Search for the cell housing the specified text and yield its [x, y] center coordinate. 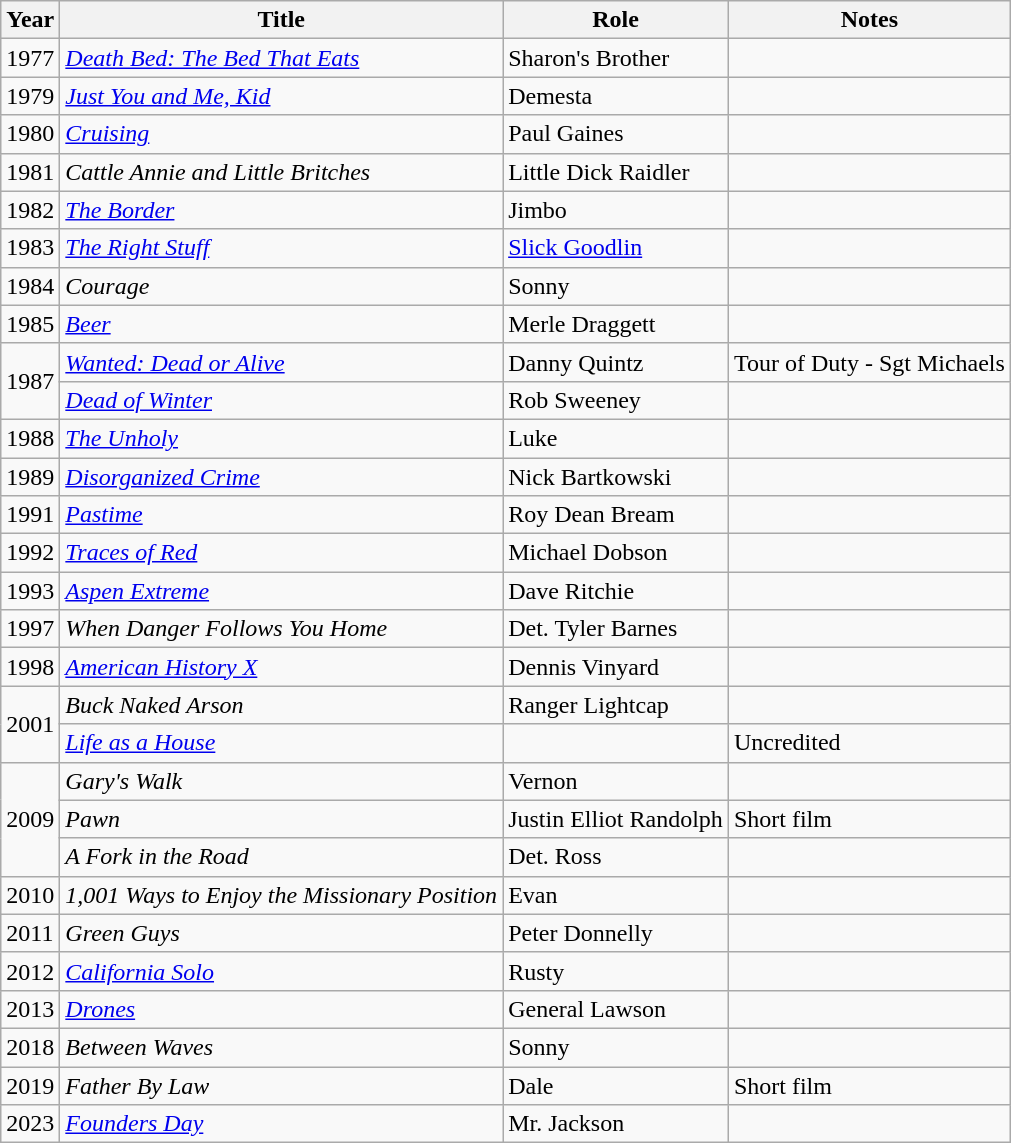
1,001 Ways to Enjoy the Missionary Position [282, 895]
Tour of Duty - Sgt Michaels [869, 362]
The Unholy [282, 438]
1977 [30, 58]
Uncredited [869, 743]
Aspen Extreme [282, 591]
Founders Day [282, 1124]
Role [616, 20]
When Danger Follows You Home [282, 629]
Rusty [616, 971]
Pawn [282, 819]
Evan [616, 895]
Father By Law [282, 1085]
Gary's Walk [282, 781]
Danny Quintz [616, 362]
Just You and Me, Kid [282, 96]
General Lawson [616, 1009]
Paul Gaines [616, 134]
2023 [30, 1124]
Luke [616, 438]
2012 [30, 971]
Drones [282, 1009]
Det. Tyler Barnes [616, 629]
2013 [30, 1009]
Buck Naked Arson [282, 705]
Green Guys [282, 933]
1998 [30, 667]
1988 [30, 438]
Peter Donnelly [616, 933]
Merle Draggett [616, 324]
1979 [30, 96]
1984 [30, 286]
Dale [616, 1085]
2019 [30, 1085]
1993 [30, 591]
2018 [30, 1047]
Year [30, 20]
The Right Stuff [282, 248]
Little Dick Raidler [616, 172]
A Fork in the Road [282, 857]
American History X [282, 667]
1982 [30, 210]
1983 [30, 248]
Sharon's Brother [616, 58]
Justin Elliot Randolph [616, 819]
Dead of Winter [282, 400]
Michael Dobson [616, 553]
Courage [282, 286]
Between Waves [282, 1047]
1992 [30, 553]
2009 [30, 819]
Dave Ritchie [616, 591]
1989 [30, 477]
2010 [30, 895]
Mr. Jackson [616, 1124]
California Solo [282, 971]
Life as a House [282, 743]
Roy Dean Bream [616, 515]
The Border [282, 210]
Ranger Lightcap [616, 705]
Traces of Red [282, 553]
1985 [30, 324]
Cattle Annie and Little Britches [282, 172]
Wanted: Dead or Alive [282, 362]
2011 [30, 933]
Notes [869, 20]
1997 [30, 629]
Beer [282, 324]
Pastime [282, 515]
1981 [30, 172]
2001 [30, 724]
Jimbo [616, 210]
Disorganized Crime [282, 477]
Det. Ross [616, 857]
Cruising [282, 134]
Dennis Vinyard [616, 667]
1991 [30, 515]
1980 [30, 134]
Rob Sweeney [616, 400]
1987 [30, 381]
Slick Goodlin [616, 248]
Title [282, 20]
Nick Bartkowski [616, 477]
Demesta [616, 96]
Vernon [616, 781]
Death Bed: The Bed That Eats [282, 58]
